Extract the (X, Y) coordinate from the center of the cell holding the provided text.  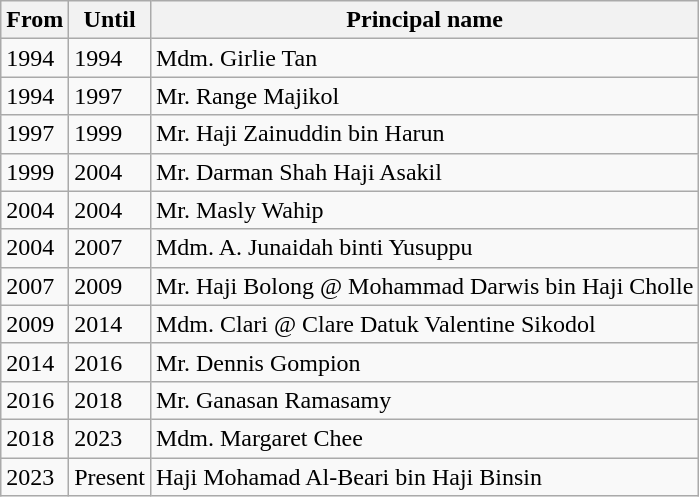
Until (110, 20)
Haji Mohamad Al-Beari bin Haji Binsin (424, 477)
Mdm. A. Junaidah binti Yusuppu (424, 248)
Mdm. Margaret Chee (424, 438)
Present (110, 477)
Principal name (424, 20)
Mr. Haji Bolong @ Mohammad Darwis bin Haji Cholle (424, 286)
Mr. Ganasan Ramasamy (424, 400)
Mdm. Girlie Tan (424, 58)
Mr. Dennis Gompion (424, 362)
Mr. Darman Shah Haji Asakil (424, 172)
Mr. Haji Zainuddin bin Harun (424, 134)
Mr. Masly Wahip (424, 210)
Mdm. Clari @ Clare Datuk Valentine Sikodol (424, 324)
From (35, 20)
Mr. Range Majikol (424, 96)
